Locate the cell with the specified text and output its [X, Y] center coordinate. 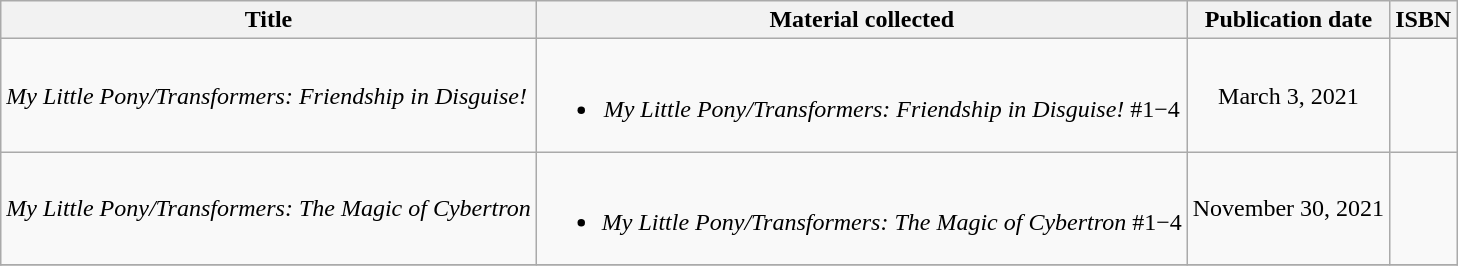
My Little Pony/Transformers: Friendship in Disguise! [268, 96]
March 3, 2021 [1288, 96]
Material collected [862, 20]
My Little Pony/Transformers: Friendship in Disguise! #1−4 [862, 96]
Title [268, 20]
Publication date [1288, 20]
ISBN [1424, 20]
My Little Pony/Transformers: The Magic of Cybertron [268, 208]
My Little Pony/Transformers: The Magic of Cybertron #1−4 [862, 208]
November 30, 2021 [1288, 208]
